Identify which cell holds the provided text, then report its (X, Y) central coordinate. 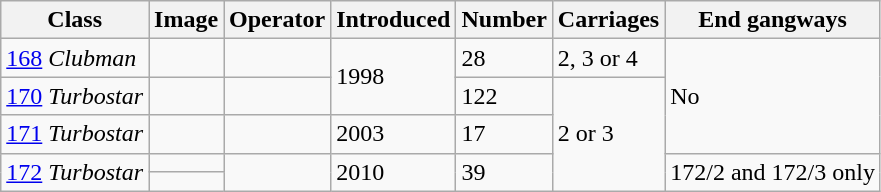
171 Turbostar (75, 134)
1998 (394, 77)
39 (504, 172)
122 (504, 96)
No (773, 96)
28 (504, 58)
Carriages (608, 20)
172/2 and 172/3 only (773, 172)
168 Clubman (75, 58)
2 or 3 (608, 134)
170 Turbostar (75, 96)
17 (504, 134)
2003 (394, 134)
Class (75, 20)
Introduced (394, 20)
2010 (394, 172)
Operator (278, 20)
End gangways (773, 20)
172 Turbostar (75, 172)
Number (504, 20)
2, 3 or 4 (608, 58)
Image (186, 20)
